Return [x, y] of the center of cell containing provided text 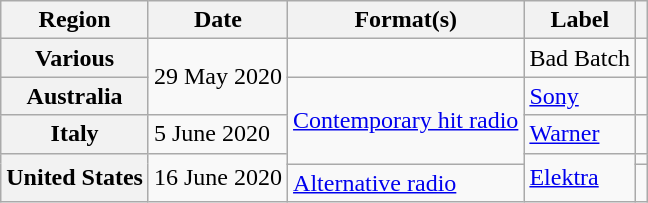
Warner [580, 134]
United States [75, 178]
Alternative radio [406, 183]
Format(s) [406, 20]
Region [75, 20]
16 June 2020 [218, 178]
Italy [75, 134]
29 May 2020 [218, 77]
Label [580, 20]
Sony [580, 96]
Elektra [580, 178]
Various [75, 58]
Australia [75, 96]
Date [218, 20]
5 June 2020 [218, 134]
Bad Batch [580, 58]
Contemporary hit radio [406, 120]
